Determine the (x, y) coordinate at the center of the cell enclosing the given text.  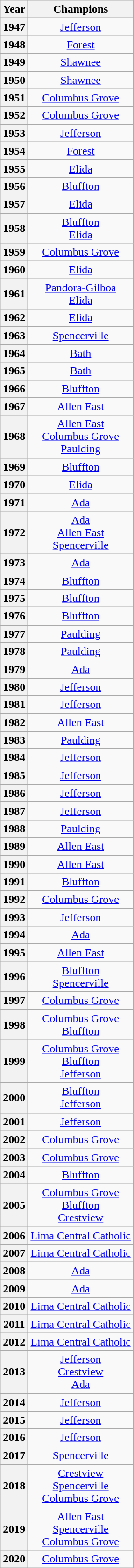
2017 (14, 1455)
1971 (14, 502)
AdaAllen EastSpencerville (81, 532)
BlufftonSpencerville (81, 976)
2000 (14, 1097)
2003 (14, 1157)
1961 (14, 294)
Champions (81, 9)
1969 (14, 467)
2001 (14, 1122)
2010 (14, 1306)
2012 (14, 1342)
1952 (14, 115)
2002 (14, 1139)
1960 (14, 270)
1959 (14, 252)
1975 (14, 599)
1990 (14, 864)
2014 (14, 1402)
1970 (14, 485)
1993 (14, 917)
Columbus GroveBlufftonCrestview (81, 1205)
1955 (14, 168)
2020 (14, 1559)
1950 (14, 80)
1996 (14, 976)
1992 (14, 900)
1966 (14, 389)
CrestviewSpencervilleColumbus Grove (81, 1486)
1963 (14, 336)
JeffersonCrestviewAda (81, 1372)
2004 (14, 1175)
Allen EastSpencervilleColumbus Grove (81, 1528)
BlufftonElida (81, 228)
1991 (14, 882)
1949 (14, 62)
1994 (14, 935)
1957 (14, 204)
1999 (14, 1061)
1965 (14, 371)
2018 (14, 1486)
2015 (14, 1420)
2019 (14, 1528)
1978 (14, 652)
1983 (14, 740)
1968 (14, 437)
Columbus GroveBluffton (81, 1025)
2007 (14, 1253)
Allen EastColumbus GrovePaulding (81, 437)
1982 (14, 722)
1977 (14, 634)
2009 (14, 1289)
1948 (14, 45)
1954 (14, 151)
Year (14, 9)
1951 (14, 98)
1995 (14, 953)
1947 (14, 27)
2013 (14, 1372)
2016 (14, 1438)
1988 (14, 828)
1976 (14, 616)
1998 (14, 1025)
1964 (14, 353)
BlufftonJefferson (81, 1097)
1981 (14, 705)
1980 (14, 687)
1967 (14, 406)
2005 (14, 1205)
1985 (14, 775)
2008 (14, 1271)
1956 (14, 186)
1958 (14, 228)
1953 (14, 133)
1962 (14, 318)
2006 (14, 1236)
1979 (14, 669)
1984 (14, 758)
Columbus GroveBlufftonJefferson (81, 1061)
1989 (14, 846)
1972 (14, 532)
Pandora-GilboaElida (81, 294)
1997 (14, 1001)
1987 (14, 811)
1986 (14, 793)
2011 (14, 1324)
1973 (14, 563)
1974 (14, 580)
